Provide the [X, Y] coordinate of the cell's center where the given text is located.  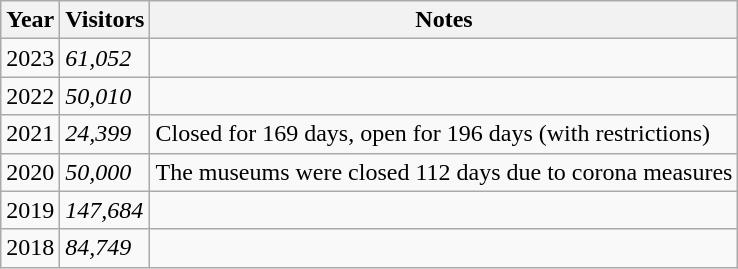
61,052 [105, 58]
50,010 [105, 96]
2019 [30, 210]
Visitors [105, 20]
2018 [30, 248]
50,000 [105, 172]
84,749 [105, 248]
The museums were closed 112 days due to corona measures [444, 172]
2023 [30, 58]
24,399 [105, 134]
147,684 [105, 210]
2020 [30, 172]
2021 [30, 134]
Closed for 169 days, open for 196 days (with restrictions) [444, 134]
Year [30, 20]
Notes [444, 20]
2022 [30, 96]
